Find where the given text appears and provide that cell's center as [x, y] coordinate. 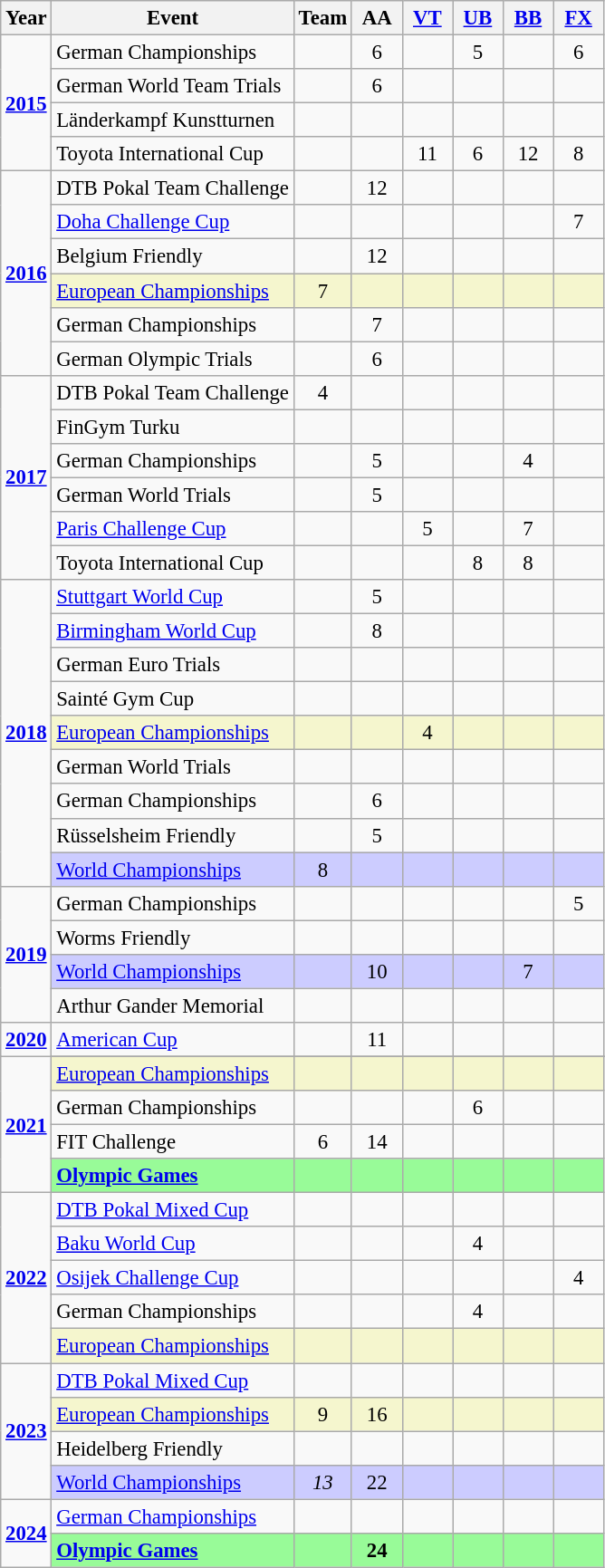
German Euro Trials [172, 665]
AA [377, 18]
American Cup [172, 1040]
Arthur Gander Memorial [172, 1005]
2024 [26, 1533]
Team [322, 18]
Year [26, 18]
Stuttgart World Cup [172, 597]
Sainté Gym Cup [172, 699]
German Olympic Trials [172, 359]
FIT Challenge [172, 1142]
Doha Challenge Cup [172, 222]
14 [377, 1142]
2022 [26, 1278]
13 [322, 1482]
German World Team Trials [172, 86]
VT [427, 18]
FX [579, 18]
Rüsselsheim Friendly [172, 835]
Belgium Friendly [172, 256]
Baku World Cup [172, 1244]
22 [377, 1482]
FinGym Turku [172, 427]
Event [172, 18]
2019 [26, 954]
Länderkampf Kunstturnen [172, 120]
Osijek Challenge Cup [172, 1278]
2020 [26, 1040]
2015 [26, 103]
9 [322, 1414]
UB [478, 18]
Birmingham World Cup [172, 631]
2016 [26, 274]
Paris Challenge Cup [172, 529]
2017 [26, 477]
2021 [26, 1124]
BB [528, 18]
2023 [26, 1431]
2018 [26, 733]
10 [377, 972]
24 [377, 1551]
Heidelberg Friendly [172, 1448]
Worms Friendly [172, 938]
16 [377, 1414]
